From the cell containing the given text, extract its center point as [x, y] coordinate. 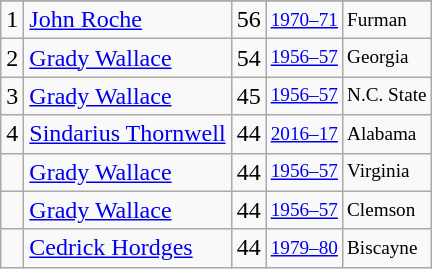
56 [248, 20]
45 [248, 96]
Cedrick Hordges [128, 248]
3 [12, 96]
4 [12, 134]
2016–17 [304, 134]
Virginia [386, 172]
John Roche [128, 20]
1979–80 [304, 248]
Clemson [386, 210]
Alabama [386, 134]
Biscayne [386, 248]
Sindarius Thornwell [128, 134]
1 [12, 20]
1970–71 [304, 20]
2 [12, 58]
N.C. State [386, 96]
54 [248, 58]
Furman [386, 20]
Georgia [386, 58]
